Capture the cell that displays the provided text and extract its (x, y) central coordinate. 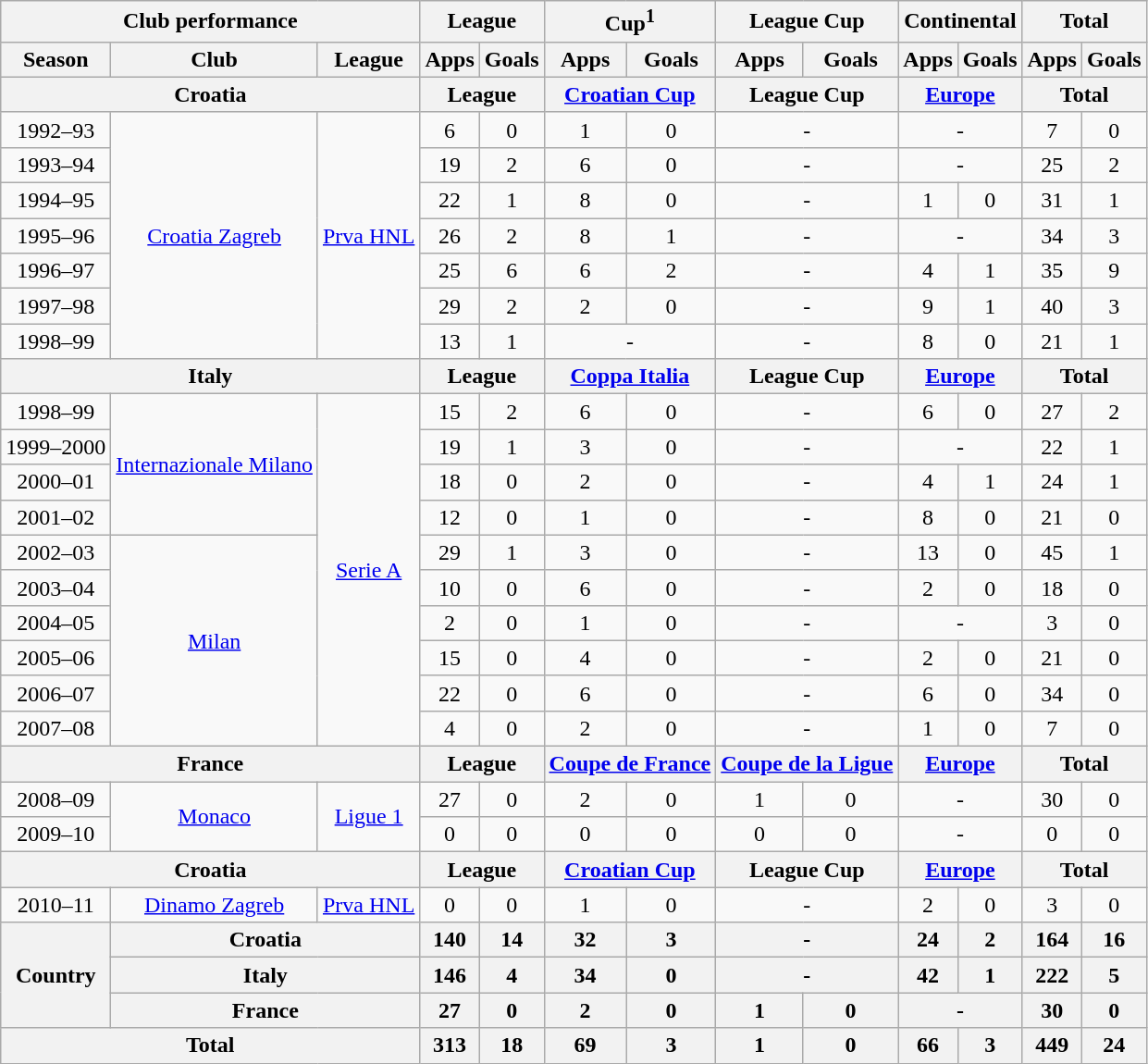
2003–04 (56, 588)
222 (1052, 975)
Serie A (368, 570)
16 (1114, 940)
2000–01 (56, 482)
Cup1 (630, 22)
Coppa Italia (630, 377)
1994–95 (56, 201)
2009–10 (56, 835)
2004–05 (56, 623)
313 (450, 1045)
45 (1052, 552)
Milan (215, 640)
Continental (960, 22)
5 (1114, 975)
31 (1052, 201)
42 (928, 975)
1996–97 (56, 271)
69 (585, 1045)
Coupe de la Ligue (807, 764)
2001–02 (56, 517)
2007–08 (56, 728)
146 (450, 975)
2006–07 (56, 693)
10 (450, 588)
40 (1052, 306)
1993–94 (56, 165)
2008–09 (56, 799)
140 (450, 940)
2010–11 (56, 905)
449 (1052, 1045)
Monaco (215, 817)
26 (450, 236)
Club performance (211, 22)
32 (585, 940)
Ligue 1 (368, 817)
Internazionale Milano (215, 464)
Club (215, 59)
Country (56, 975)
Dinamo Zagreb (215, 905)
Season (56, 59)
1997–98 (56, 306)
12 (450, 517)
Coupe de France (630, 764)
35 (1052, 271)
66 (928, 1045)
Croatia Zagreb (215, 235)
164 (1052, 940)
14 (512, 940)
2005–06 (56, 658)
1992–93 (56, 130)
1999–2000 (56, 447)
2002–03 (56, 552)
1995–96 (56, 236)
